Pinpoint the cell where the given text exists, returning its (x, y) midpoint coordinate. 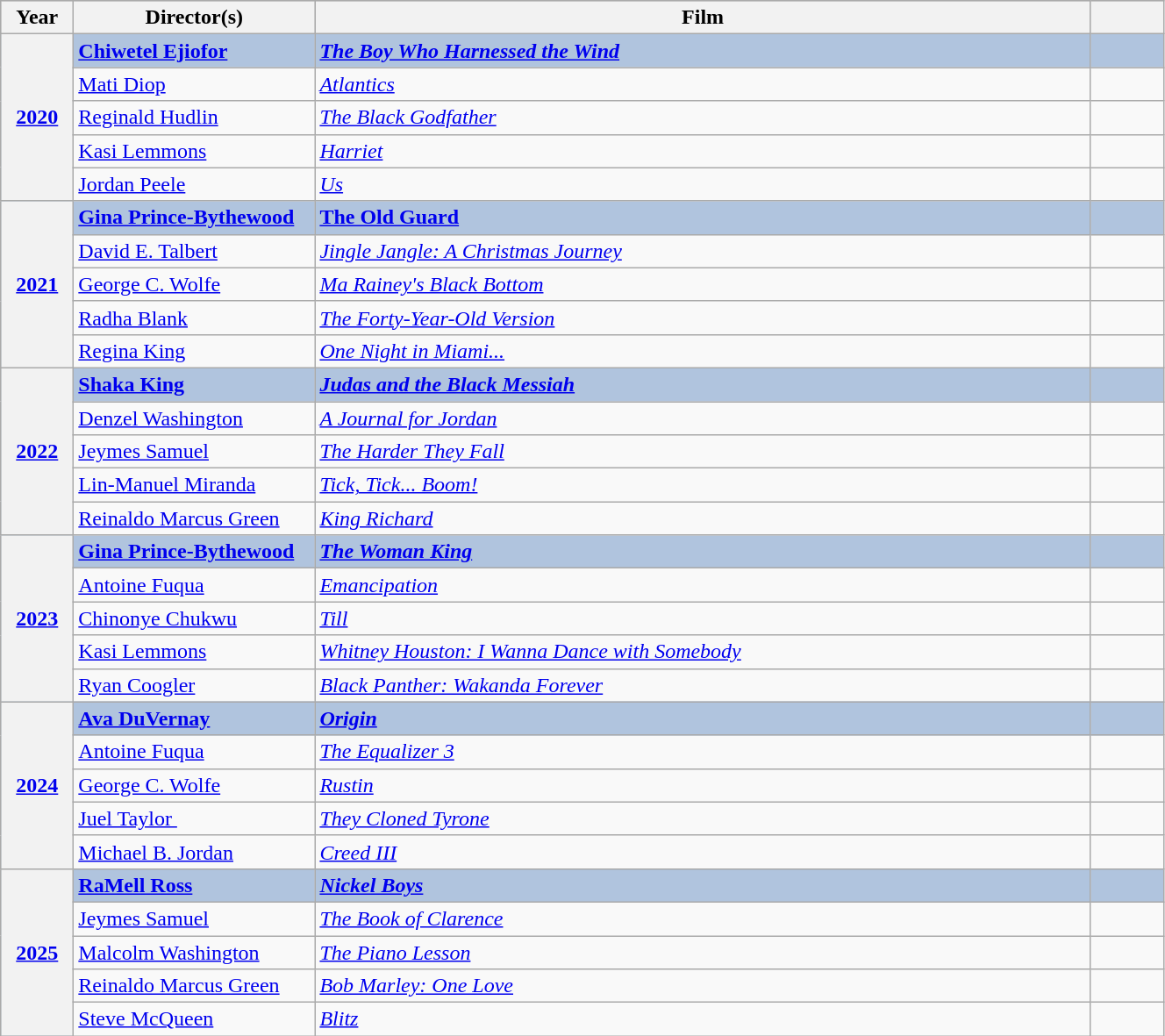
2020 (37, 118)
The Book of Clarence (704, 918)
The Woman King (704, 552)
Ryan Coogler (195, 685)
Chinonye Chukwu (195, 618)
Steve McQueen (195, 1019)
Juel Taylor (195, 818)
The Boy Who Harnessed the Wind (704, 51)
Radha Blank (195, 318)
Film (704, 18)
Blitz (704, 1019)
Us (704, 184)
Director(s) (195, 18)
Michael B. Jordan (195, 852)
2025 (37, 952)
The Equalizer 3 (704, 752)
Chiwetel Ejiofor (195, 51)
They Cloned Tyrone (704, 818)
The Black Godfather (704, 118)
Malcolm Washington (195, 952)
Tick, Tick... Boom! (704, 485)
Bob Marley: One Love (704, 986)
Ava DuVernay (195, 718)
The Old Guard (704, 218)
Reginald Hudlin (195, 118)
Rustin (704, 785)
2023 (37, 618)
The Forty-Year-Old Version (704, 318)
Black Panther: Wakanda Forever (704, 685)
A Journal for Jordan (704, 418)
Jingle Jangle: A Christmas Journey (704, 251)
One Night in Miami... (704, 351)
2021 (37, 284)
Till (704, 618)
King Richard (704, 518)
Shaka King (195, 384)
Whitney Houston: I Wanna Dance with Somebody (704, 652)
Lin-Manuel Miranda (195, 485)
The Piano Lesson (704, 952)
Nickel Boys (704, 885)
Ma Rainey's Black Bottom (704, 284)
Harriet (704, 151)
Regina King (195, 351)
RaMell Ross (195, 885)
Emancipation (704, 585)
Atlantics (704, 84)
Denzel Washington (195, 418)
Judas and the Black Messiah (704, 384)
2024 (37, 785)
Mati Diop (195, 84)
David E. Talbert (195, 251)
The Harder They Fall (704, 452)
Jordan Peele (195, 184)
2022 (37, 451)
Creed III (704, 852)
Year (37, 18)
Origin (704, 718)
